Output the (X, Y) coordinate of the center of the cell containing the given text.  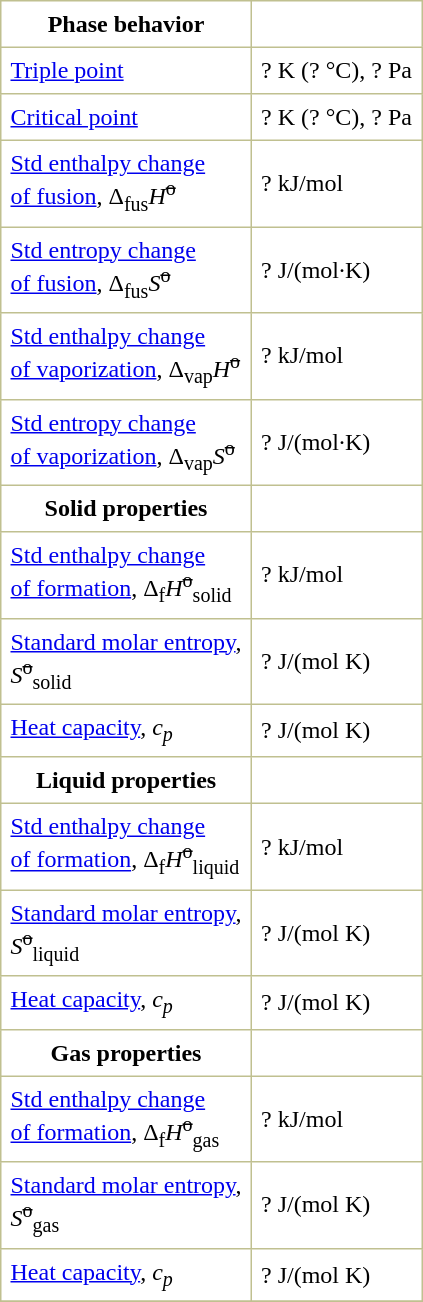
Gas properties (126, 1052)
Phase behavior (126, 24)
Std enthalpy changeof formation, ΔfHogas (126, 1119)
Std entropy changeof fusion, ΔfusSo (126, 270)
Liquid properties (126, 780)
Standard molar entropy,Sosolid (126, 661)
Standard molar entropy,Soliquid (126, 933)
Solid properties (126, 508)
Critical point (126, 117)
Std enthalpy changeof formation, ΔfHosolid (126, 575)
Standard molar entropy,Sogas (126, 1205)
Std entropy changeof vaporization, ΔvapSo (126, 442)
Triple point (126, 70)
Std enthalpy changeof formation, ΔfHoliquid (126, 847)
Std enthalpy changeof fusion, ΔfusHo (126, 183)
Std enthalpy changeof vaporization, ΔvapHo (126, 356)
